Capture the cell that displays the provided text and extract its (X, Y) central coordinate. 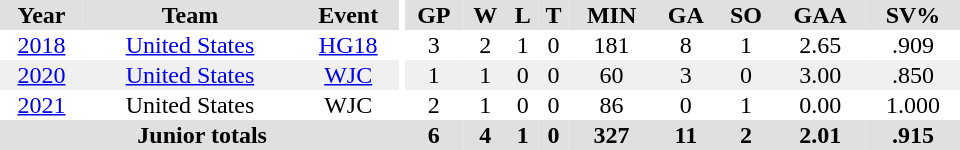
11 (686, 135)
T (554, 15)
Year (42, 15)
0.00 (820, 105)
2018 (42, 45)
HG18 (348, 45)
2021 (42, 105)
2.65 (820, 45)
MIN (612, 15)
1.000 (913, 105)
W (485, 15)
GAA (820, 15)
L (522, 15)
86 (612, 105)
Team (190, 15)
.909 (913, 45)
SO (746, 15)
2.01 (820, 135)
327 (612, 135)
60 (612, 75)
.915 (913, 135)
GA (686, 15)
3.00 (820, 75)
8 (686, 45)
Junior totals (202, 135)
4 (485, 135)
.850 (913, 75)
2020 (42, 75)
GP (434, 15)
6 (434, 135)
SV% (913, 15)
181 (612, 45)
Event (348, 15)
